Output the [x, y] coordinate of the center of the cell containing the given text.  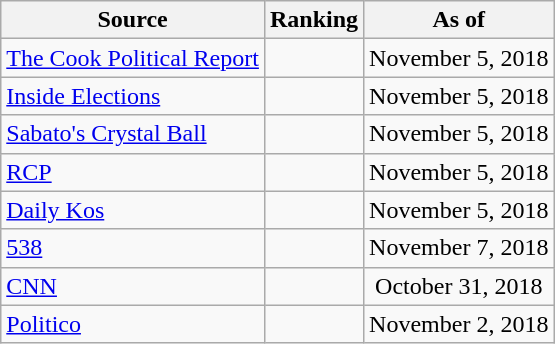
RCP [133, 172]
Sabato's Crystal Ball [133, 134]
Politico [133, 324]
November 7, 2018 [459, 248]
Daily Kos [133, 210]
Ranking [314, 20]
As of [459, 20]
CNN [133, 286]
Inside Elections [133, 96]
Source [133, 20]
538 [133, 248]
November 2, 2018 [459, 324]
The Cook Political Report [133, 58]
October 31, 2018 [459, 286]
